Determine the [X, Y] coordinate at the center of the cell enclosing the given text.  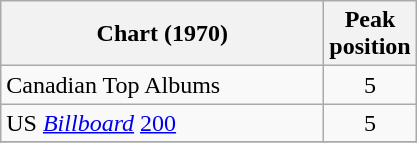
US Billboard 200 [162, 123]
Peakposition [370, 34]
Canadian Top Albums [162, 85]
Chart (1970) [162, 34]
